Capture the cell that displays the provided text and extract its (x, y) central coordinate. 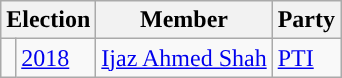
PTI (306, 58)
2018 (56, 58)
Ijaz Ahmed Shah (184, 58)
Party (306, 20)
Election (48, 20)
Member (184, 20)
